Extract the [X, Y] coordinate from the center of the cell holding the provided text.  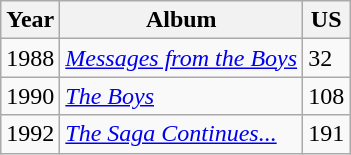
US [326, 20]
The Saga Continues... [182, 134]
1988 [30, 58]
191 [326, 134]
108 [326, 96]
1990 [30, 96]
Album [182, 20]
32 [326, 58]
Year [30, 20]
Messages from the Boys [182, 58]
1992 [30, 134]
The Boys [182, 96]
